Identify which cell holds the provided text, then report its [x, y] central coordinate. 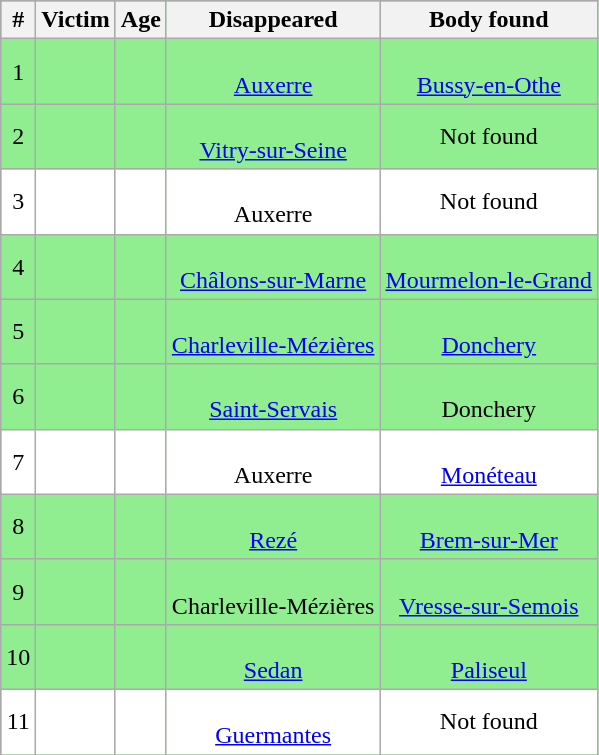
Sedan [273, 656]
5 [18, 332]
Body found [489, 20]
Guermantes [273, 722]
8 [18, 526]
7 [18, 462]
Saint-Servais [273, 396]
Rezé [273, 526]
11 [18, 722]
4 [18, 266]
Bussy-en-Othe [489, 72]
Monéteau [489, 462]
1 [18, 72]
Brem-sur-Mer [489, 526]
Paliseul [489, 656]
Disappeared [273, 20]
2 [18, 136]
Vresse-sur-Semois [489, 592]
3 [18, 202]
10 [18, 656]
6 [18, 396]
9 [18, 592]
Mourmelon-le-Grand [489, 266]
# [18, 20]
Victim [76, 20]
Vitry-sur-Seine [273, 136]
Châlons-sur-Marne [273, 266]
Age [140, 20]
